Search for the cell housing the specified text and yield its (X, Y) center coordinate. 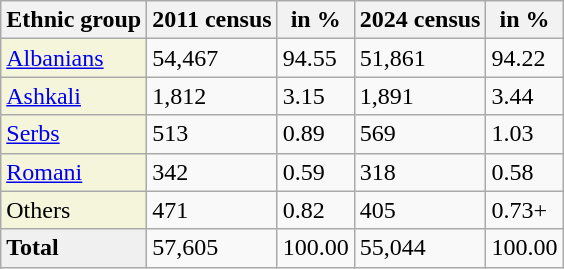
513 (212, 134)
Total (74, 248)
Serbs (74, 134)
471 (212, 210)
55,044 (420, 248)
318 (420, 172)
54,467 (212, 58)
1.03 (524, 134)
569 (420, 134)
1,891 (420, 96)
94.22 (524, 58)
1,812 (212, 96)
2011 census (212, 20)
Others (74, 210)
0.82 (316, 210)
94.55 (316, 58)
0.59 (316, 172)
Romani (74, 172)
Ashkali (74, 96)
2024 census (420, 20)
342 (212, 172)
Ethnic group (74, 20)
3.44 (524, 96)
0.73+ (524, 210)
51,861 (420, 58)
405 (420, 210)
3.15 (316, 96)
0.89 (316, 134)
0.58 (524, 172)
57,605 (212, 248)
Albanians (74, 58)
